Search for the cell housing the specified text and yield its [X, Y] center coordinate. 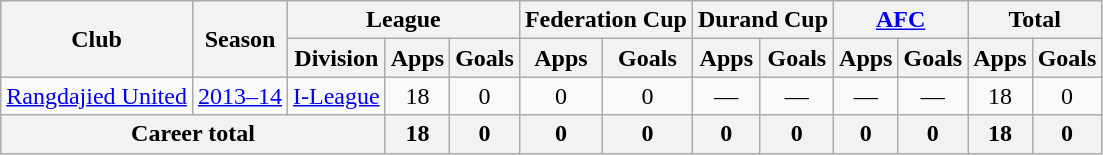
Division [337, 58]
Rangdajied United [97, 96]
I-League [337, 96]
Federation Cup [606, 20]
2013–14 [240, 96]
Total [1035, 20]
Career total [193, 134]
Durand Cup [762, 20]
AFC [901, 20]
League [404, 20]
Season [240, 39]
Club [97, 39]
